Capture the cell that displays the provided text and extract its [x, y] central coordinate. 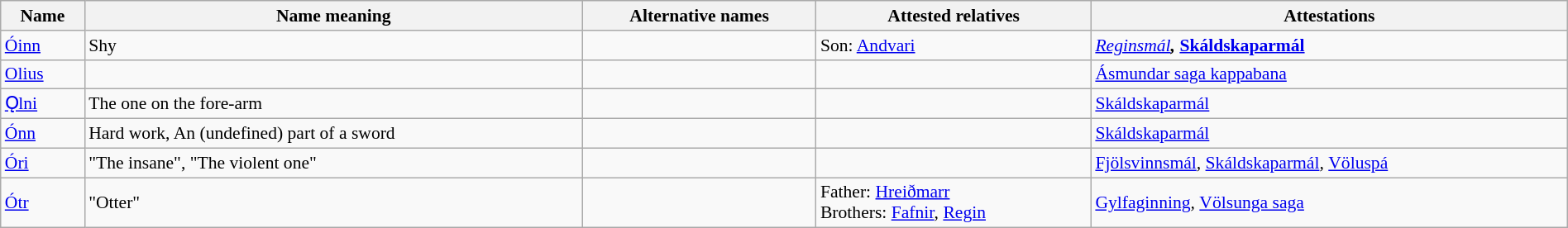
Ǫlni [43, 104]
Óinn [43, 45]
Olius [43, 74]
Son: Andvari [954, 45]
Name [43, 16]
"The insane", "The violent one" [333, 163]
Ásmundar saga kappabana [1329, 74]
Gylfaginning, Völsunga saga [1329, 203]
Attestations [1329, 16]
Hard work, An (undefined) part of a sword [333, 134]
Attested relatives [954, 16]
Name meaning [333, 16]
Fjölsvinnsmál, Skáldskaparmál, Völuspá [1329, 163]
Óri [43, 163]
Ótr [43, 203]
The one on the fore-arm [333, 104]
Alternative names [700, 16]
"Otter" [333, 203]
Shy [333, 45]
Reginsmál, Skáldskaparmál [1329, 45]
Ónn [43, 134]
Father: Hreiðmarr Brothers: Fafnir, Regin [954, 203]
